Detect which cell encompasses the target text, then output its (X, Y) center coordinate. 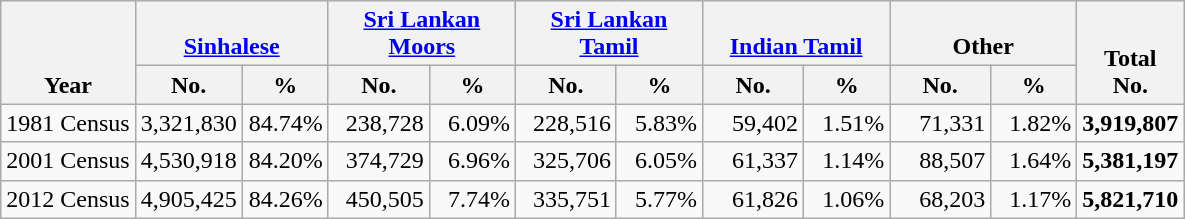
Sri Lankan Moors (422, 34)
68,203 (940, 199)
2012 Census (68, 199)
6.05% (659, 161)
59,402 (754, 123)
Year (68, 52)
1.17% (1034, 199)
5,381,197 (1130, 161)
3,321,830 (188, 123)
6.09% (472, 123)
7.74% (472, 199)
335,751 (566, 199)
84.26% (285, 199)
4,530,918 (188, 161)
450,505 (378, 199)
5.83% (659, 123)
2001 Census (68, 161)
61,337 (754, 161)
61,826 (754, 199)
5,821,710 (1130, 199)
6.96% (472, 161)
Other (984, 34)
3,919,807 (1130, 123)
238,728 (378, 123)
4,905,425 (188, 199)
374,729 (378, 161)
Indian Tamil (796, 34)
71,331 (940, 123)
228,516 (566, 123)
Sinhalese (232, 34)
84.20% (285, 161)
1981 Census (68, 123)
88,507 (940, 161)
Sri Lankan Tamil (608, 34)
1.82% (1034, 123)
TotalNo. (1130, 52)
5.77% (659, 199)
1.64% (1034, 161)
325,706 (566, 161)
1.06% (847, 199)
84.74% (285, 123)
1.14% (847, 161)
1.51% (847, 123)
